Search for the cell housing the specified text and yield its [X, Y] center coordinate. 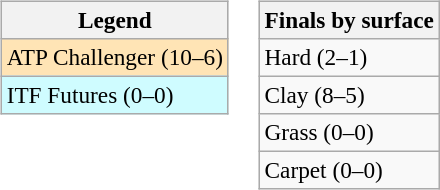
Hard (2–1) [349, 57]
Grass (0–0) [349, 133]
ITF Futures (0–0) [114, 95]
Clay (8–5) [349, 95]
Finals by surface [349, 20]
Carpet (0–0) [349, 171]
Legend [114, 20]
ATP Challenger (10–6) [114, 57]
